Scan for the cell matching the given text and deliver its (X, Y) coordinate at center. 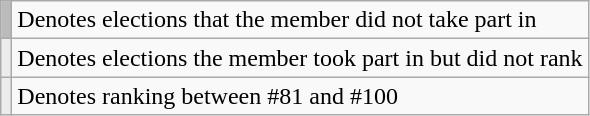
Denotes elections that the member did not take part in (300, 20)
Denotes ranking between #81 and #100 (300, 96)
Denotes elections the member took part in but did not rank (300, 58)
